Determine the [X, Y] coordinate at the center of the cell enclosing the given text.  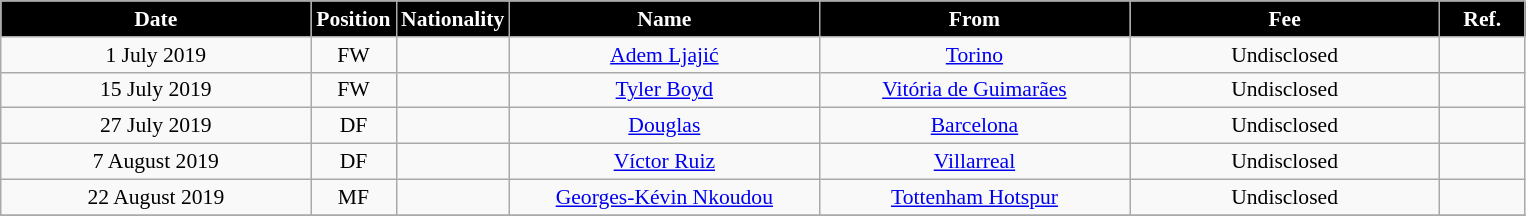
Position [354, 19]
Tyler Boyd [664, 90]
Villarreal [974, 162]
Name [664, 19]
Barcelona [974, 126]
Tottenham Hotspur [974, 197]
27 July 2019 [156, 126]
MF [354, 197]
Ref. [1482, 19]
1 July 2019 [156, 55]
Date [156, 19]
15 July 2019 [156, 90]
7 August 2019 [156, 162]
From [974, 19]
Douglas [664, 126]
Adem Ljajić [664, 55]
Torino [974, 55]
Nationality [452, 19]
Vitória de Guimarães [974, 90]
Víctor Ruiz [664, 162]
Georges-Kévin Nkoudou [664, 197]
Fee [1285, 19]
22 August 2019 [156, 197]
